Scan for the cell matching the given text and deliver its (x, y) coordinate at center. 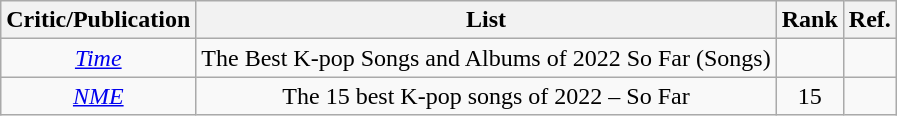
The 15 best K-pop songs of 2022 – So Far (486, 96)
Time (98, 58)
List (486, 20)
Critic/Publication (98, 20)
The Best K-pop Songs and Albums of 2022 So Far (Songs) (486, 58)
15 (810, 96)
Rank (810, 20)
Ref. (870, 20)
NME (98, 96)
